For the text-containing cell, return its midpoint in [X, Y] coordinate format. 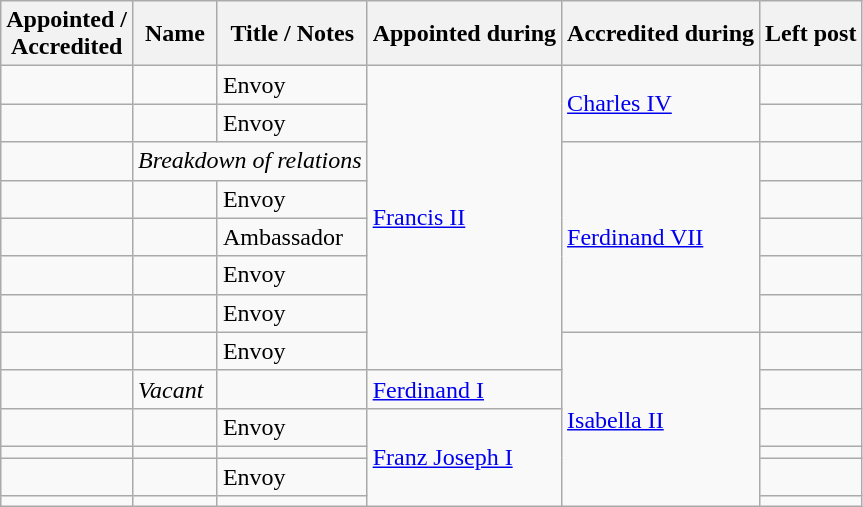
Title / Notes [292, 34]
Charles IV [661, 104]
Name [176, 34]
Appointed /Accredited [67, 34]
Ferdinand VII [661, 237]
Vacant [176, 389]
Ambassador [292, 237]
Accredited during [661, 34]
Isabella II [661, 419]
Franz Joseph I [464, 457]
Francis II [464, 218]
Ferdinand I [464, 389]
Breakdown of relations [250, 161]
Left post [811, 34]
Appointed during [464, 34]
